Pinpoint the cell where the given text exists, returning its [X, Y] midpoint coordinate. 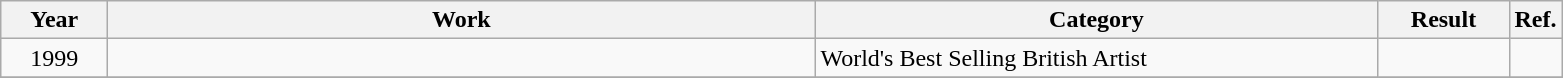
Ref. [1536, 20]
Work [462, 20]
1999 [54, 58]
Result [1444, 20]
Category [1096, 20]
Year [54, 20]
World's Best Selling British Artist [1096, 58]
